Return the [X, Y] coordinate for the center point of the cell that contains the specified text.  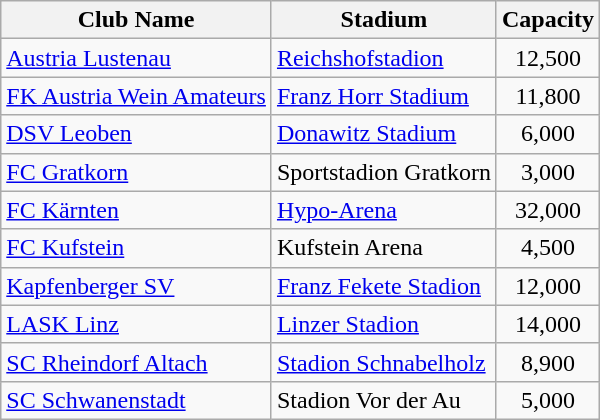
Linzer Stadion [384, 324]
Club Name [136, 20]
3,000 [548, 172]
6,000 [548, 134]
SC Schwanenstadt [136, 400]
FC Kufstein [136, 248]
FK Austria Wein Amateurs [136, 96]
12,500 [548, 58]
14,000 [548, 324]
5,000 [548, 400]
Capacity [548, 20]
Stadion Vor der Au [384, 400]
DSV Leoben [136, 134]
Franz Horr Stadium [384, 96]
11,800 [548, 96]
Kufstein Arena [384, 248]
FC Kärnten [136, 210]
Hypo-Arena [384, 210]
12,000 [548, 286]
Stadion Schnabelholz [384, 362]
Kapfenberger SV [136, 286]
Stadium [384, 20]
FC Gratkorn [136, 172]
LASK Linz [136, 324]
Austria Lustenau [136, 58]
Donawitz Stadium [384, 134]
Franz Fekete Stadion [384, 286]
8,900 [548, 362]
4,500 [548, 248]
SC Rheindorf Altach [136, 362]
Reichshofstadion [384, 58]
Sportstadion Gratkorn [384, 172]
32,000 [548, 210]
